Determine the [x, y] coordinate at the center of the cell enclosing the given text.  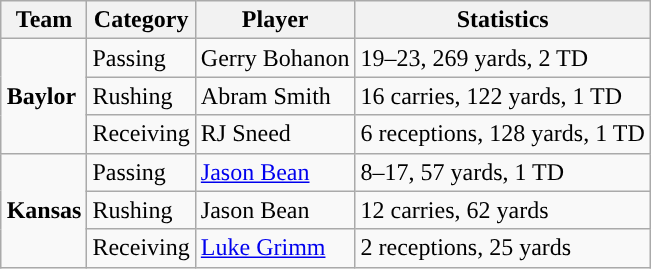
Player [275, 20]
Luke Grimm [275, 248]
Kansas [44, 210]
12 carries, 62 yards [502, 210]
Baylor [44, 96]
RJ Sneed [275, 134]
Team [44, 20]
2 receptions, 25 yards [502, 248]
19–23, 269 yards, 2 TD [502, 58]
Category [141, 20]
16 carries, 122 yards, 1 TD [502, 96]
8–17, 57 yards, 1 TD [502, 172]
Abram Smith [275, 96]
Gerry Bohanon [275, 58]
Statistics [502, 20]
6 receptions, 128 yards, 1 TD [502, 134]
